Identify which cell holds the provided text, then report its (X, Y) central coordinate. 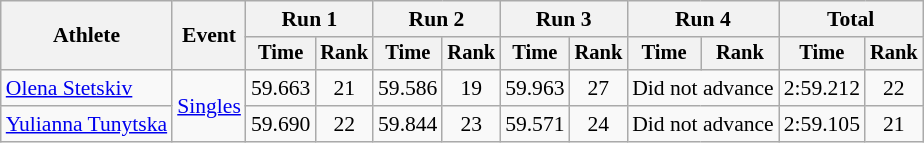
59.690 (280, 124)
59.586 (408, 88)
Total (851, 19)
Yulianna Tunytska (86, 124)
Run 1 (310, 19)
59.844 (408, 124)
Run 2 (436, 19)
Olena Stetskiv (86, 88)
Run 4 (703, 19)
Athlete (86, 36)
19 (471, 88)
Singles (209, 106)
Run 3 (564, 19)
2:59.105 (822, 124)
59.963 (534, 88)
2:59.212 (822, 88)
24 (599, 124)
59.663 (280, 88)
Event (209, 36)
23 (471, 124)
27 (599, 88)
59.571 (534, 124)
